Search for the cell housing the specified text and yield its [x, y] center coordinate. 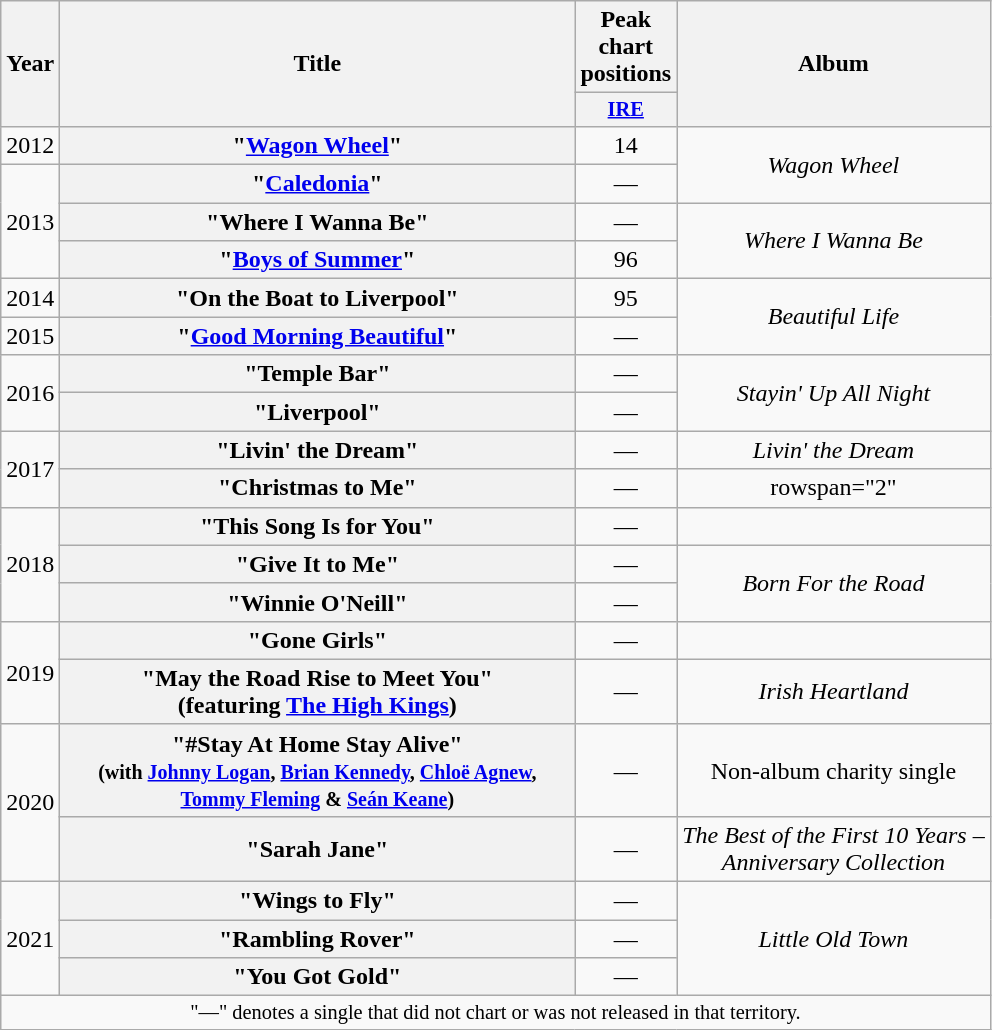
"Livin' the Dream" [318, 450]
Beautiful Life [834, 317]
"—" denotes a single that did not chart or was not released in that territory. [496, 1013]
Album [834, 64]
Peak chart positions [626, 47]
Year [30, 64]
2014 [30, 298]
"This Song Is for You" [318, 526]
"Wagon Wheel" [318, 145]
Stayin' Up All Night [834, 393]
2020 [30, 802]
"Sarah Jane" [318, 848]
Little Old Town [834, 939]
Irish Heartland [834, 692]
Livin' the Dream [834, 450]
"Wings to Fly" [318, 901]
"Temple Bar" [318, 374]
2018 [30, 564]
Born For the Road [834, 583]
2015 [30, 336]
Non-album charity single [834, 770]
96 [626, 260]
"You Got Gold" [318, 977]
2017 [30, 469]
"On the Boat to Liverpool" [318, 298]
2019 [30, 672]
Where I Wanna Be [834, 241]
"May the Road Rise to Meet You"(featuring The High Kings) [318, 692]
"#Stay At Home Stay Alive"(with Johnny Logan, Brian Kennedy, Chloë Agnew, Tommy Fleming & Seán Keane) [318, 770]
"Winnie O'Neill" [318, 602]
"Good Morning Beautiful" [318, 336]
"Liverpool" [318, 412]
2021 [30, 939]
"Give It to Me" [318, 564]
2013 [30, 222]
2016 [30, 393]
rowspan="2" [834, 488]
2012 [30, 145]
"Caledonia" [318, 184]
Wagon Wheel [834, 164]
The Best of the First 10 Years –Anniversary Collection [834, 848]
"Rambling Rover" [318, 939]
14 [626, 145]
IRE [626, 110]
"Where I Wanna Be" [318, 222]
95 [626, 298]
"Gone Girls" [318, 640]
"Boys of Summer" [318, 260]
"Christmas to Me" [318, 488]
Title [318, 64]
